Return [x, y] of the center of cell containing provided text 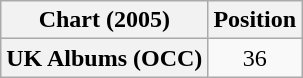
Chart (2005) [104, 20]
UK Albums (OCC) [104, 58]
Position [255, 20]
36 [255, 58]
